From the cell containing the given text, extract its center point as (x, y) coordinate. 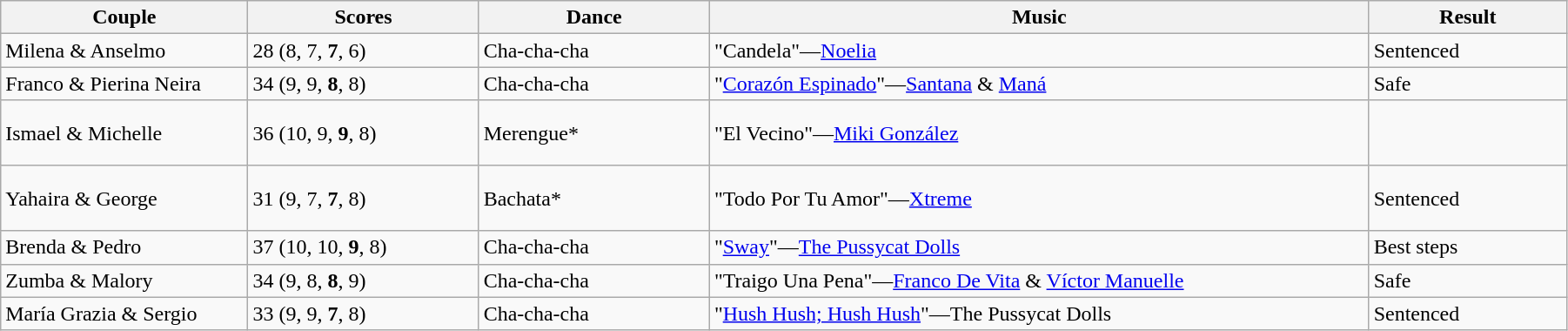
Dance (593, 17)
Best steps (1467, 247)
"Todo Por Tu Amor"—Xtreme (1039, 199)
"El Vecino"—Miki González (1039, 132)
28 (8, 7, 7, 6) (364, 51)
33 (9, 9, 7, 8) (364, 314)
María Grazia & Sergio (124, 314)
Franco & Pierina Neira (124, 84)
Music (1039, 17)
Result (1467, 17)
31 (9, 7, 7, 8) (364, 199)
"Traigo Una Pena"—Franco De Vita & Víctor Manuelle (1039, 280)
"Candela"—Noelia (1039, 51)
"Hush Hush; Hush Hush"—The Pussycat Dolls (1039, 314)
Zumba & Malory (124, 280)
Merengue* (593, 132)
Yahaira & George (124, 199)
34 (9, 8, 8, 9) (364, 280)
37 (10, 10, 9, 8) (364, 247)
Brenda & Pedro (124, 247)
36 (10, 9, 9, 8) (364, 132)
Milena & Anselmo (124, 51)
Scores (364, 17)
Bachata* (593, 199)
Ismael & Michelle (124, 132)
34 (9, 9, 8, 8) (364, 84)
"Corazón Espinado"—Santana & Maná (1039, 84)
Couple (124, 17)
"Sway"—The Pussycat Dolls (1039, 247)
